Search for the cell housing the specified text and yield its (x, y) center coordinate. 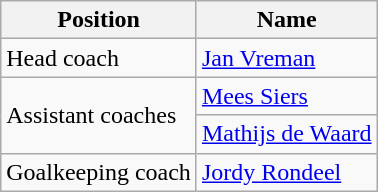
Mees Siers (286, 96)
Assistant coaches (99, 115)
Name (286, 20)
Position (99, 20)
Mathijs de Waard (286, 134)
Goalkeeping coach (99, 172)
Head coach (99, 58)
Jordy Rondeel (286, 172)
Jan Vreman (286, 58)
